Output the (X, Y) coordinate of the center of the cell containing the given text.  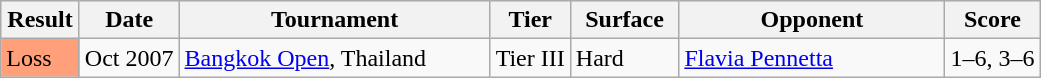
Opponent (812, 20)
Tournament (334, 20)
Tier (530, 20)
Oct 2007 (129, 58)
Score (992, 20)
Flavia Pennetta (812, 58)
Result (40, 20)
Loss (40, 58)
Bangkok Open, Thailand (334, 58)
Tier III (530, 58)
Surface (624, 20)
Date (129, 20)
Hard (624, 58)
1–6, 3–6 (992, 58)
